Find where the given text appears and provide that cell's center as [X, Y] coordinate. 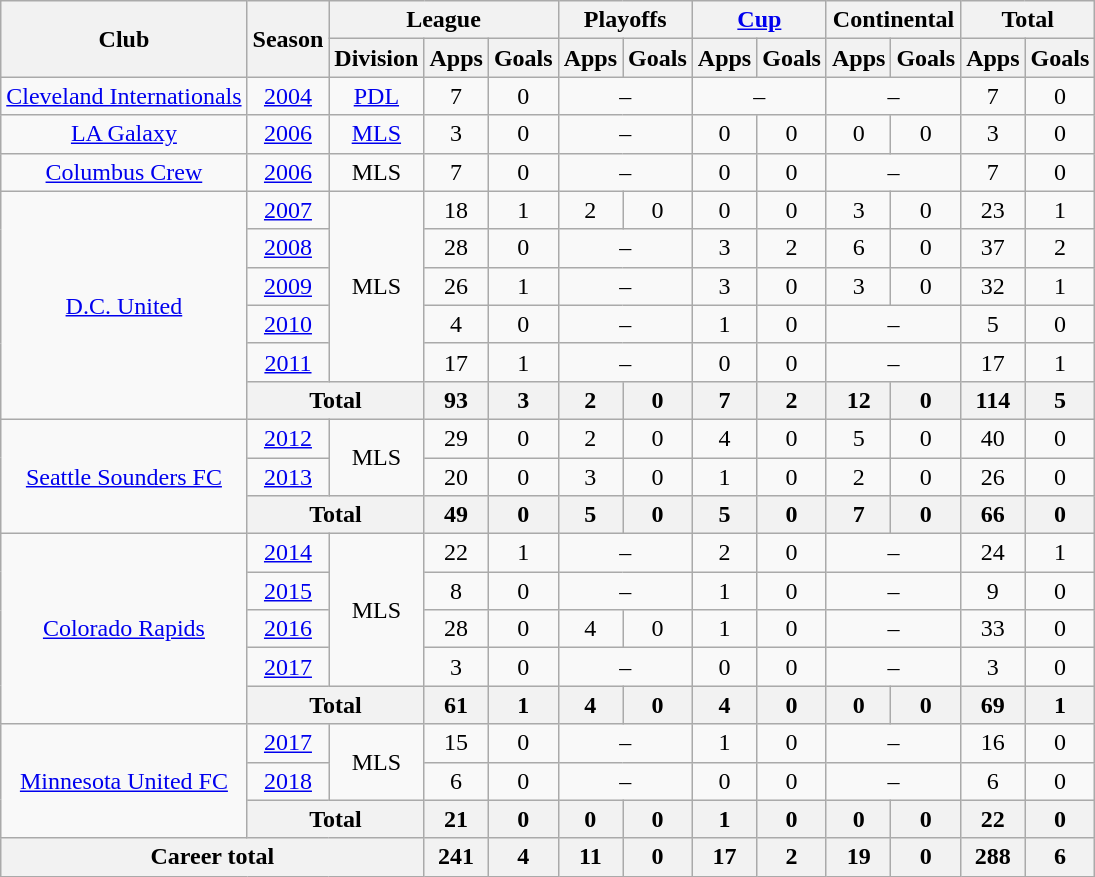
2013 [288, 477]
Minnesota United FC [124, 781]
33 [993, 629]
37 [993, 248]
18 [456, 210]
8 [456, 591]
Columbus Crew [124, 172]
2010 [288, 324]
114 [993, 400]
40 [993, 438]
15 [456, 743]
LA Galaxy [124, 134]
2008 [288, 248]
32 [993, 286]
29 [456, 438]
Cup [759, 20]
Career total [212, 857]
11 [590, 857]
Season [288, 39]
2007 [288, 210]
12 [858, 400]
24 [993, 553]
2018 [288, 781]
Colorado Rapids [124, 629]
2015 [288, 591]
21 [456, 819]
16 [993, 743]
61 [456, 705]
23 [993, 210]
PDL [376, 96]
League [444, 20]
20 [456, 477]
D.C. United [124, 305]
2011 [288, 362]
Cleveland Internationals [124, 96]
288 [993, 857]
Seattle Sounders FC [124, 476]
2012 [288, 438]
Playoffs [625, 20]
2016 [288, 629]
66 [993, 515]
Continental [893, 20]
69 [993, 705]
49 [456, 515]
93 [456, 400]
2009 [288, 286]
2014 [288, 553]
Division [376, 58]
19 [858, 857]
2004 [288, 96]
241 [456, 857]
9 [993, 591]
Club [124, 39]
